Capture the cell that displays the provided text and extract its [x, y] central coordinate. 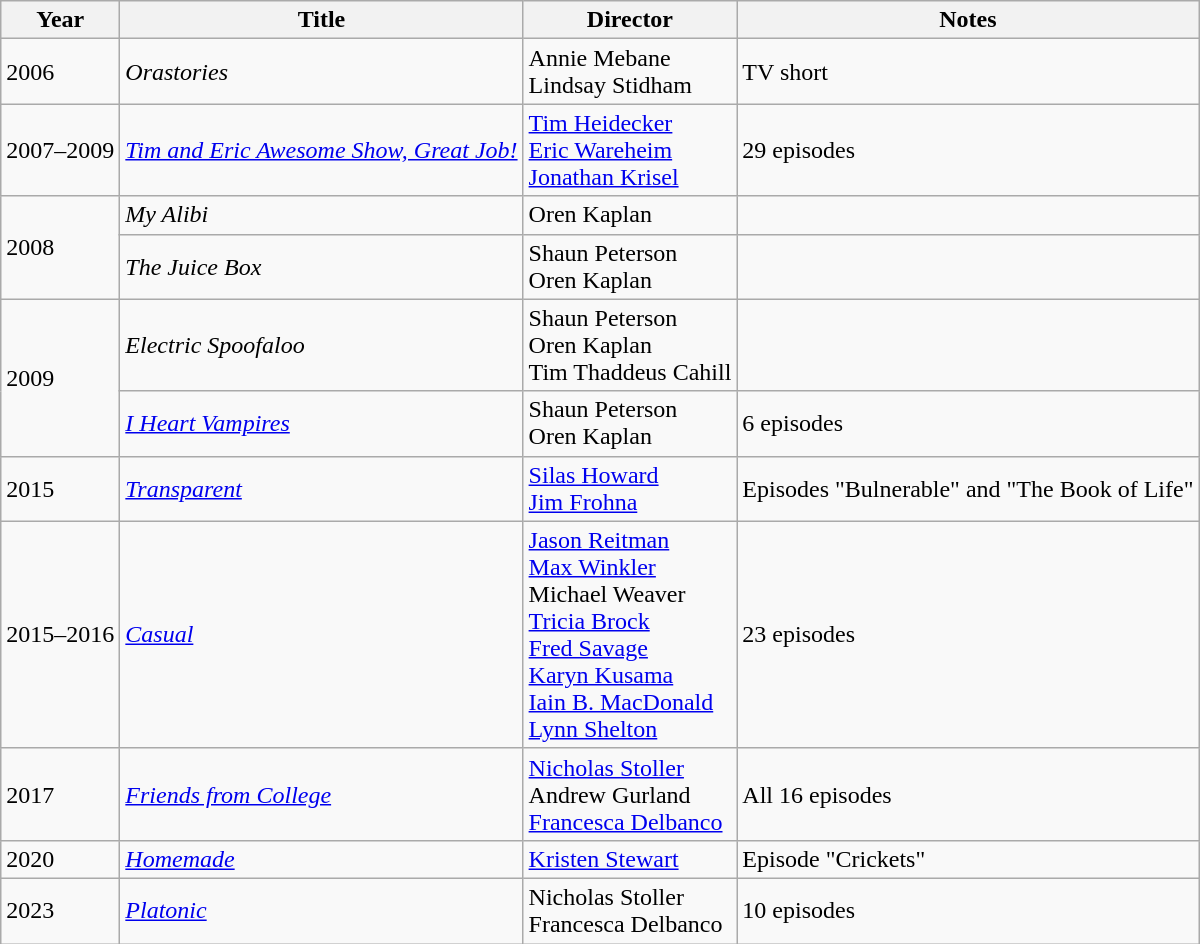
23 episodes [968, 634]
2023 [60, 910]
2015–2016 [60, 634]
29 episodes [968, 150]
I Heart Vampires [322, 424]
Casual [322, 634]
All 16 episodes [968, 794]
Homemade [322, 859]
Notes [968, 20]
6 episodes [968, 424]
Nicholas StollerAndrew GurlandFrancesca Delbanco [630, 794]
2008 [60, 248]
Shaun PetersonOren KaplanTim Thaddeus Cahill [630, 345]
Year [60, 20]
Platonic [322, 910]
TV short [968, 72]
My Alibi [322, 215]
Episodes "Bulnerable" and "The Book of Life" [968, 488]
Title [322, 20]
Orastories [322, 72]
2020 [60, 859]
2017 [60, 794]
Jason ReitmanMax WinklerMichael WeaverTricia BrockFred SavageKaryn KusamaIain B. MacDonaldLynn Shelton [630, 634]
10 episodes [968, 910]
Silas HowardJim Frohna [630, 488]
Electric Spoofaloo [322, 345]
2009 [60, 378]
Nicholas StollerFrancesca Delbanco [630, 910]
Episode "Crickets" [968, 859]
Annie MebaneLindsay Stidham [630, 72]
Kristen Stewart [630, 859]
Transparent [322, 488]
Oren Kaplan [630, 215]
Tim HeideckerEric WareheimJonathan Krisel [630, 150]
Tim and Eric Awesome Show, Great Job! [322, 150]
2006 [60, 72]
2015 [60, 488]
Director [630, 20]
Friends from College [322, 794]
The Juice Box [322, 266]
2007–2009 [60, 150]
